Output the (x, y) coordinate of the center of the cell containing the given text.  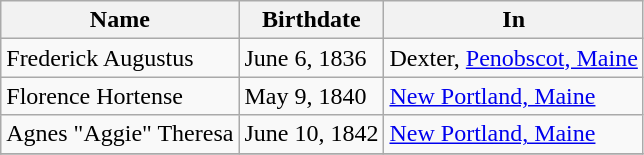
Dexter, Penobscot, Maine (514, 58)
Agnes "Aggie" Theresa (120, 134)
June 6, 1836 (312, 58)
June 10, 1842 (312, 134)
May 9, 1840 (312, 96)
Birthdate (312, 20)
In (514, 20)
Florence Hortense (120, 96)
Frederick Augustus (120, 58)
Name (120, 20)
